Output the [X, Y] coordinate of the center of the cell containing the given text.  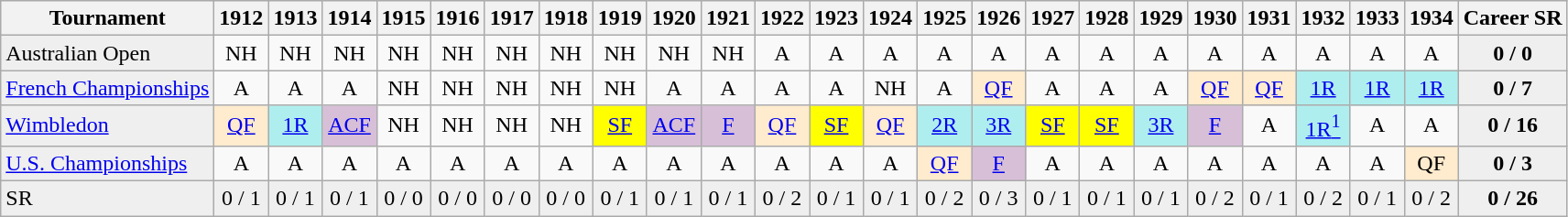
2R [945, 126]
1926 [998, 18]
1924 [890, 18]
Career SR [1513, 18]
1934 [1431, 18]
1914 [350, 18]
French Championships [108, 88]
0 / 16 [1513, 126]
Tournament [108, 18]
1932 [1323, 18]
1919 [619, 18]
0 / 7 [1513, 88]
1912 [242, 18]
U.S. Championships [108, 163]
1931 [1269, 18]
1R1 [1323, 126]
1933 [1377, 18]
1925 [945, 18]
Wimbledon [108, 126]
SR [108, 199]
1921 [727, 18]
1918 [566, 18]
1920 [674, 18]
0 / 26 [1513, 199]
1916 [458, 18]
1930 [1214, 18]
1922 [782, 18]
1917 [511, 18]
1915 [403, 18]
Australian Open [108, 53]
1923 [837, 18]
1929 [1161, 18]
1928 [1106, 18]
1927 [1053, 18]
1913 [295, 18]
